Pinpoint the cell where the given text exists, returning its (x, y) midpoint coordinate. 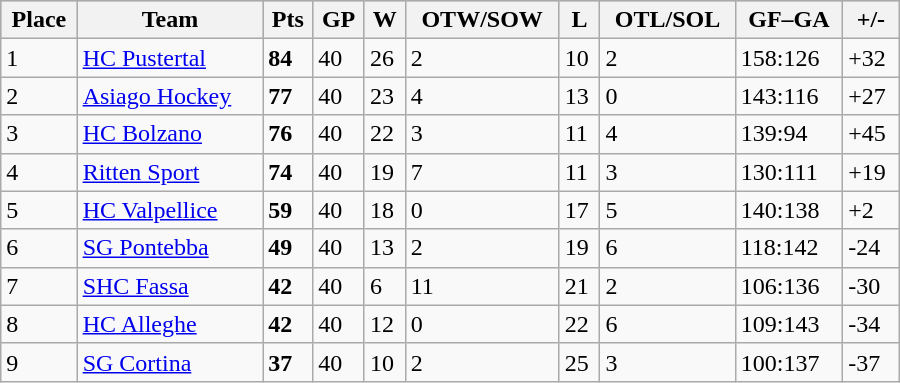
-30 (872, 286)
1 (39, 58)
HC Valpellice (170, 210)
12 (384, 324)
+27 (872, 96)
Place (39, 20)
HC Alleghe (170, 324)
106:136 (788, 286)
Team (170, 20)
76 (288, 134)
100:137 (788, 362)
26 (384, 58)
HC Pustertal (170, 58)
SG Cortina (170, 362)
Asiago Hockey (170, 96)
17 (580, 210)
SG Pontebba (170, 248)
+/- (872, 20)
143:116 (788, 96)
25 (580, 362)
SHC Fassa (170, 286)
118:142 (788, 248)
-24 (872, 248)
23 (384, 96)
77 (288, 96)
+45 (872, 134)
W (384, 20)
59 (288, 210)
49 (288, 248)
130:111 (788, 172)
8 (39, 324)
GP (339, 20)
9 (39, 362)
-34 (872, 324)
+32 (872, 58)
158:126 (788, 58)
139:94 (788, 134)
OTW/SOW (482, 20)
18 (384, 210)
21 (580, 286)
Ritten Sport (170, 172)
+2 (872, 210)
84 (288, 58)
74 (288, 172)
+19 (872, 172)
L (580, 20)
OTL/SOL (668, 20)
HC Bolzano (170, 134)
37 (288, 362)
-37 (872, 362)
109:143 (788, 324)
Pts (288, 20)
140:138 (788, 210)
GF–GA (788, 20)
